From the cell containing the given text, extract its center point as [x, y] coordinate. 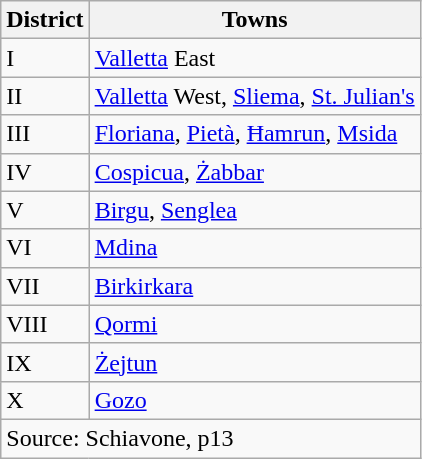
II [45, 96]
IV [45, 172]
Valletta East [254, 58]
Cospicua, Żabbar [254, 172]
I [45, 58]
Source: Schiavone, p13 [210, 438]
III [45, 134]
Valletta West, Sliema, St. Julian's [254, 96]
VI [45, 248]
Żejtun [254, 362]
VII [45, 286]
IX [45, 362]
Mdina [254, 248]
Floriana, Pietà, Ħamrun, Msida [254, 134]
District [45, 20]
V [45, 210]
Qormi [254, 324]
VIII [45, 324]
Birgu, Senglea [254, 210]
Gozo [254, 400]
X [45, 400]
Towns [254, 20]
Birkirkara [254, 286]
